Output the (x, y) coordinate of the center of the cell containing the given text.  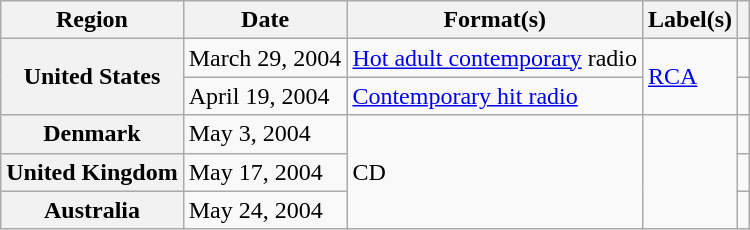
May 3, 2004 (265, 134)
Format(s) (495, 20)
RCA (690, 77)
Label(s) (690, 20)
Date (265, 20)
May 24, 2004 (265, 210)
April 19, 2004 (265, 96)
United Kingdom (92, 172)
May 17, 2004 (265, 172)
Denmark (92, 134)
Australia (92, 210)
Hot adult contemporary radio (495, 58)
Contemporary hit radio (495, 96)
CD (495, 172)
Region (92, 20)
United States (92, 77)
March 29, 2004 (265, 58)
